Return the [X, Y] coordinate for the center point of the cell that contains the specified text.  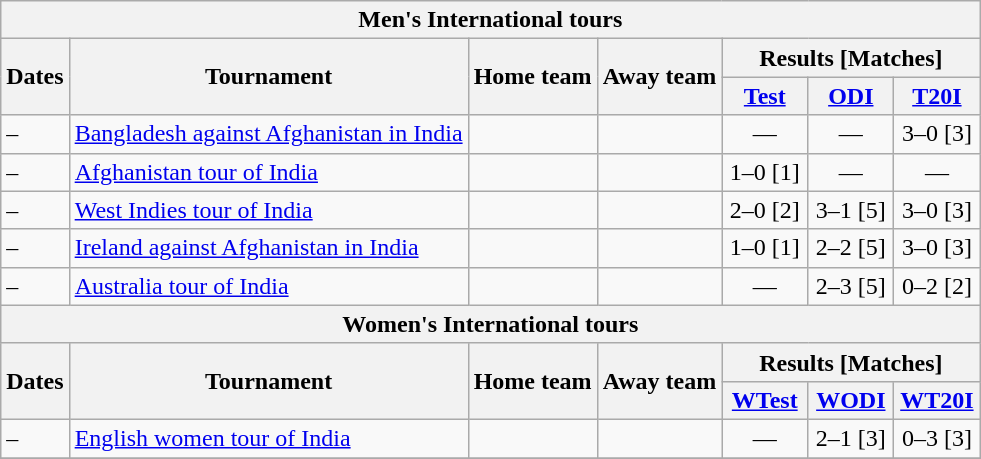
2–2 [5] [851, 248]
2–1 [3] [851, 438]
Bangladesh against Afghanistan in India [268, 134]
ODI [851, 96]
2–0 [2] [765, 210]
WT20I [937, 400]
0–3 [3] [937, 438]
Women's International tours [490, 324]
3–1 [5] [851, 210]
Test [765, 96]
WTest [765, 400]
Afghanistan tour of India [268, 172]
West Indies tour of India [268, 210]
0–2 [2] [937, 286]
T20I [937, 96]
Ireland against Afghanistan in India [268, 248]
English women tour of India [268, 438]
2–3 [5] [851, 286]
Men's International tours [490, 20]
Australia tour of India [268, 286]
WODI [851, 400]
